Locate the cell with the specified text and output its [X, Y] center coordinate. 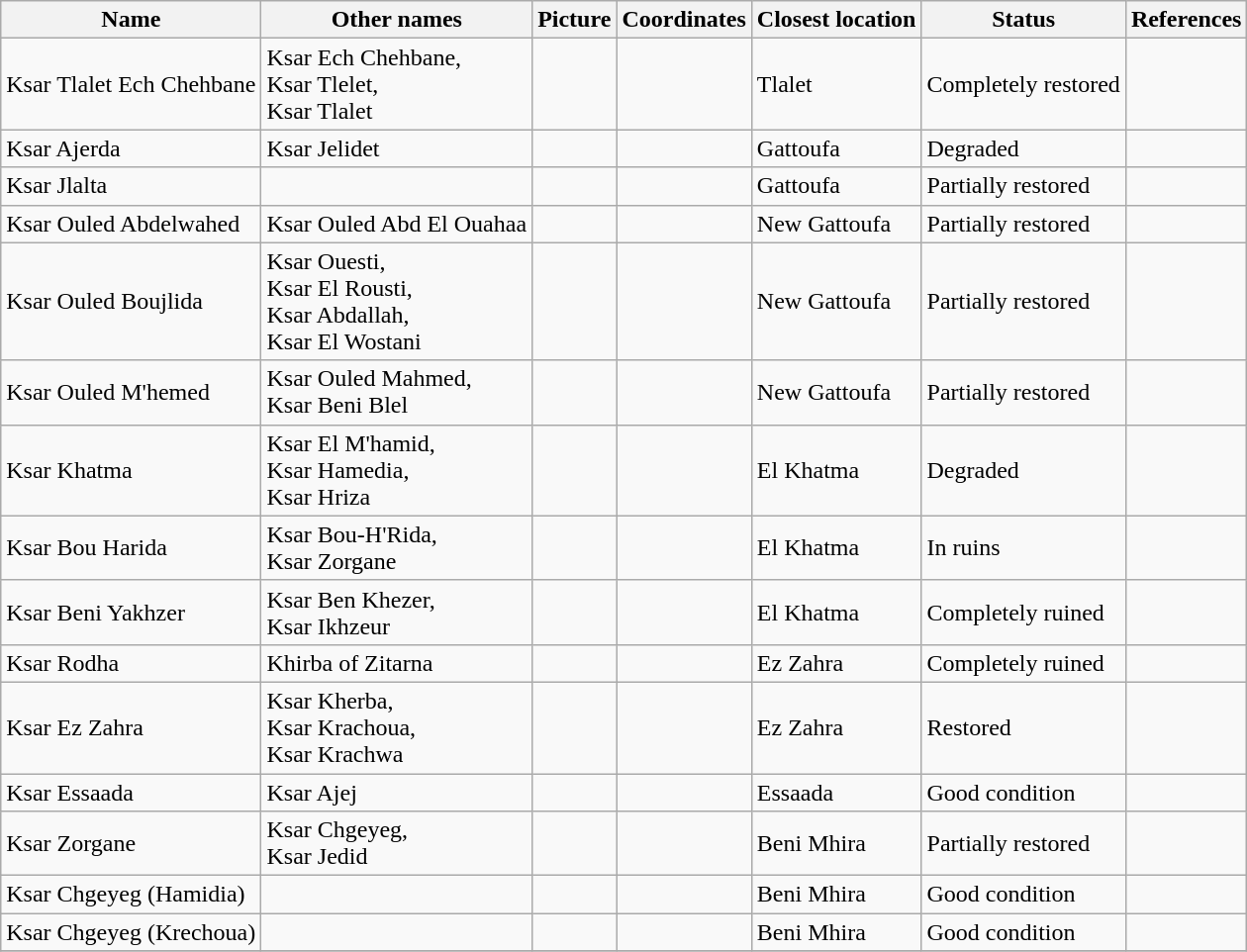
Coordinates [684, 20]
Ksar Chgeyeg,Ksar Jedid [397, 843]
Ksar Bou-H'Rida,Ksar Zorgane [397, 548]
Ksar Ouled Abdelwahed [131, 224]
Ksar Ajej [397, 793]
Ksar Khatma [131, 470]
Status [1023, 20]
Ksar Ben Khezer,Ksar Ikhzeur [397, 612]
Restored [1023, 727]
Ksar Ech Chehbane,Ksar Tlelet,Ksar Tlalet [397, 84]
Ksar Ouled Abd El Ouahaa [397, 224]
Ksar Chgeyeg (Hamidia) [131, 895]
Ksar Essaada [131, 793]
Tlalet [836, 84]
Ksar Ouled M'hemed [131, 392]
Ksar El M'hamid,Ksar Hamedia,Ksar Hriza [397, 470]
References [1186, 20]
Picture [574, 20]
Ksar Jlalta [131, 186]
In ruins [1023, 548]
Ksar Rodha [131, 663]
Khirba of Zitarna [397, 663]
Ksar Bou Harida [131, 548]
Completely restored [1023, 84]
Closest location [836, 20]
Ksar Chgeyeg (Krechoua) [131, 932]
Ksar Ajerda [131, 148]
Ksar Jelidet [397, 148]
Ksar Tlalet Ech Chehbane [131, 84]
Ksar Ouled Boujlida [131, 301]
Ksar Zorgane [131, 843]
Ksar Ouled Mahmed,Ksar Beni Blel [397, 392]
Essaada [836, 793]
Ksar Kherba,Ksar Krachoua,Ksar Krachwa [397, 727]
Ksar Beni Yakhzer [131, 612]
Name [131, 20]
Other names [397, 20]
Ksar Ez Zahra [131, 727]
Ksar Ouesti,Ksar El Rousti,Ksar Abdallah,Ksar El Wostani [397, 301]
